Capture the cell that displays the provided text and extract its [X, Y] central coordinate. 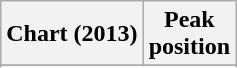
Peakposition [189, 34]
Chart (2013) [72, 34]
